Detect which cell encompasses the target text, then output its (x, y) center coordinate. 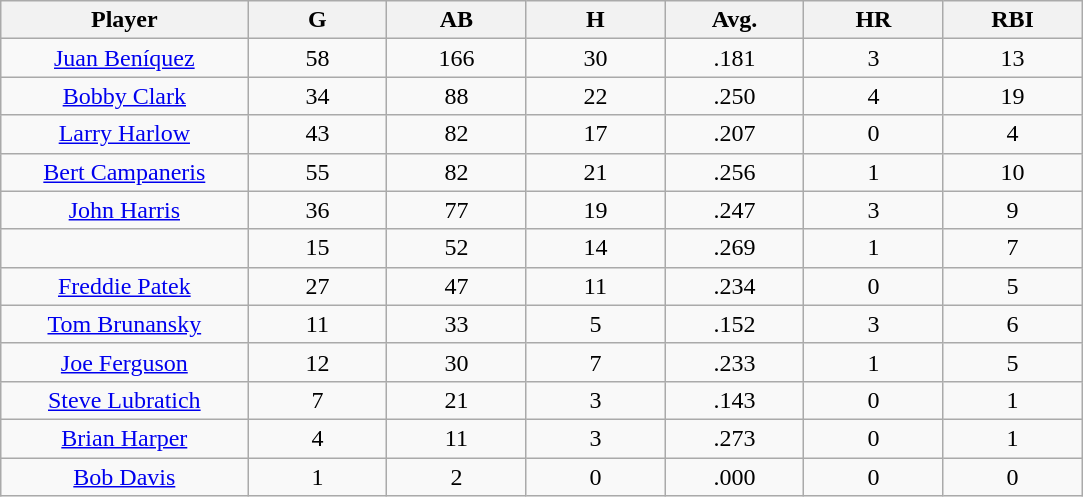
77 (456, 210)
27 (318, 286)
Larry Harlow (124, 134)
Bobby Clark (124, 96)
Joe Ferguson (124, 362)
47 (456, 286)
55 (318, 172)
22 (596, 96)
Tom Brunansky (124, 324)
.250 (734, 96)
12 (318, 362)
14 (596, 248)
H (596, 20)
13 (1012, 58)
.143 (734, 400)
.233 (734, 362)
9 (1012, 210)
HR (874, 20)
AB (456, 20)
58 (318, 58)
RBI (1012, 20)
Steve Lubratich (124, 400)
15 (318, 248)
10 (1012, 172)
Avg. (734, 20)
33 (456, 324)
166 (456, 58)
.273 (734, 438)
Player (124, 20)
John Harris (124, 210)
17 (596, 134)
43 (318, 134)
52 (456, 248)
Bob Davis (124, 477)
Brian Harper (124, 438)
34 (318, 96)
6 (1012, 324)
Freddie Patek (124, 286)
Juan Beníquez (124, 58)
36 (318, 210)
.000 (734, 477)
.207 (734, 134)
.181 (734, 58)
G (318, 20)
.247 (734, 210)
.256 (734, 172)
.152 (734, 324)
.269 (734, 248)
.234 (734, 286)
Bert Campaneris (124, 172)
2 (456, 477)
88 (456, 96)
